Scan for the cell matching the given text and deliver its [X, Y] coordinate at center. 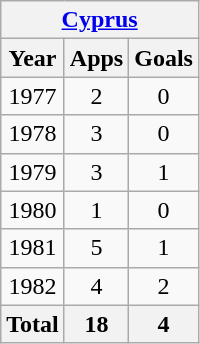
1978 [33, 134]
1977 [33, 96]
1982 [33, 286]
Goals [164, 58]
1979 [33, 172]
18 [96, 324]
1980 [33, 210]
5 [96, 248]
Year [33, 58]
Apps [96, 58]
1981 [33, 248]
Cyprus [100, 20]
Total [33, 324]
